Detect which cell encompasses the target text, then output its (X, Y) center coordinate. 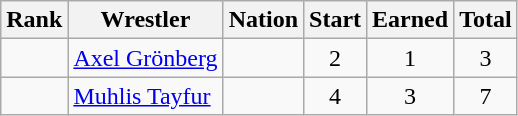
2 (336, 58)
Wrestler (146, 20)
Nation (263, 20)
Rank (34, 20)
Earned (410, 20)
1 (410, 58)
4 (336, 96)
Muhlis Tayfur (146, 96)
Start (336, 20)
Total (486, 20)
7 (486, 96)
Axel Grönberg (146, 58)
